Detect which cell encompasses the target text, then output its (X, Y) center coordinate. 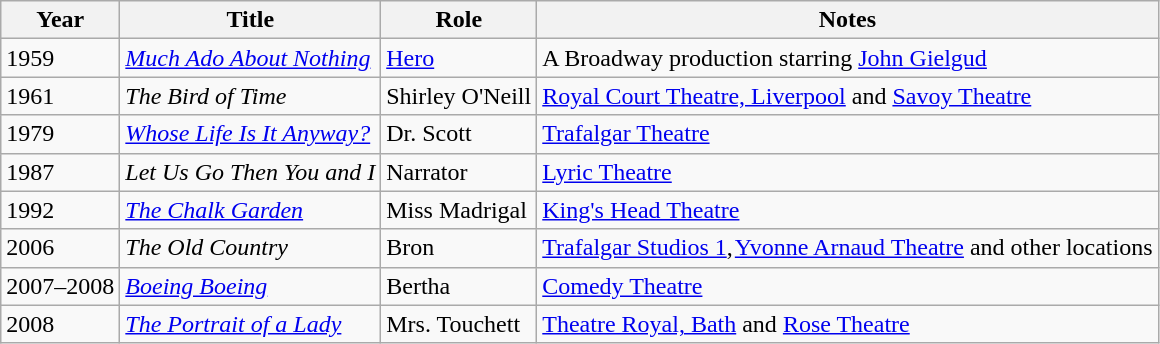
Role (459, 20)
1992 (60, 210)
Bertha (459, 286)
Comedy Theatre (848, 286)
King's Head Theatre (848, 210)
A Broadway production starring John Gielgud (848, 58)
1987 (60, 172)
Narrator (459, 172)
Miss Madrigal (459, 210)
The Old Country (250, 248)
Hero (459, 58)
Lyric Theatre (848, 172)
Title (250, 20)
2007–2008 (60, 286)
Much Ado About Nothing (250, 58)
Trafalgar Studios 1, Yvonne Arnaud Theatre and other locations (848, 248)
The Bird of Time (250, 96)
2006 (60, 248)
Notes (848, 20)
2008 (60, 324)
Bron (459, 248)
Royal Court Theatre, Liverpool and Savoy Theatre (848, 96)
1961 (60, 96)
The Chalk Garden (250, 210)
Theatre Royal, Bath and Rose Theatre (848, 324)
1979 (60, 134)
Dr. Scott (459, 134)
Year (60, 20)
1959 (60, 58)
Shirley O'Neill (459, 96)
Boeing Boeing (250, 286)
Let Us Go Then You and I (250, 172)
The Portrait of a Lady (250, 324)
Mrs. Touchett (459, 324)
Trafalgar Theatre (848, 134)
Whose Life Is It Anyway? (250, 134)
